Output the (X, Y) coordinate of the center of the cell containing the given text.  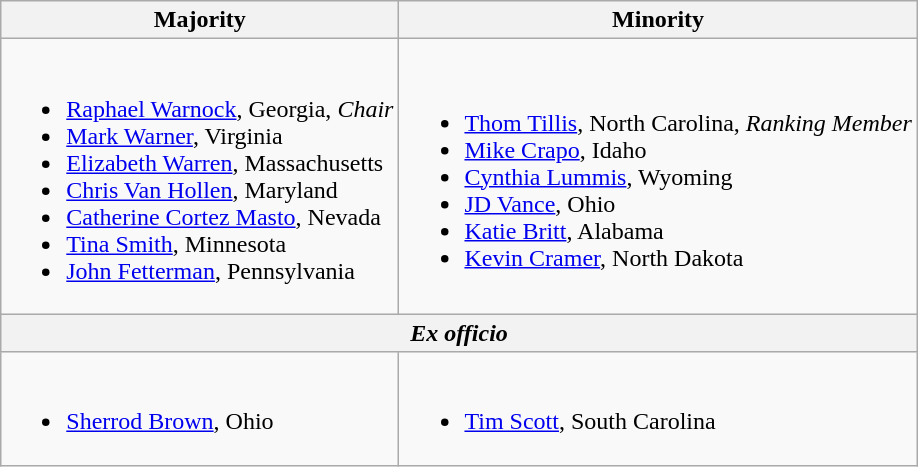
Sherrod Brown, Ohio (200, 408)
Majority (200, 20)
Minority (658, 20)
Thom Tillis, North Carolina, Ranking MemberMike Crapo, IdahoCynthia Lummis, WyomingJD Vance, OhioKatie Britt, AlabamaKevin Cramer, North Dakota (658, 176)
Ex officio (460, 333)
Tim Scott, South Carolina (658, 408)
